Pinpoint the cell where the given text exists, returning its (x, y) midpoint coordinate. 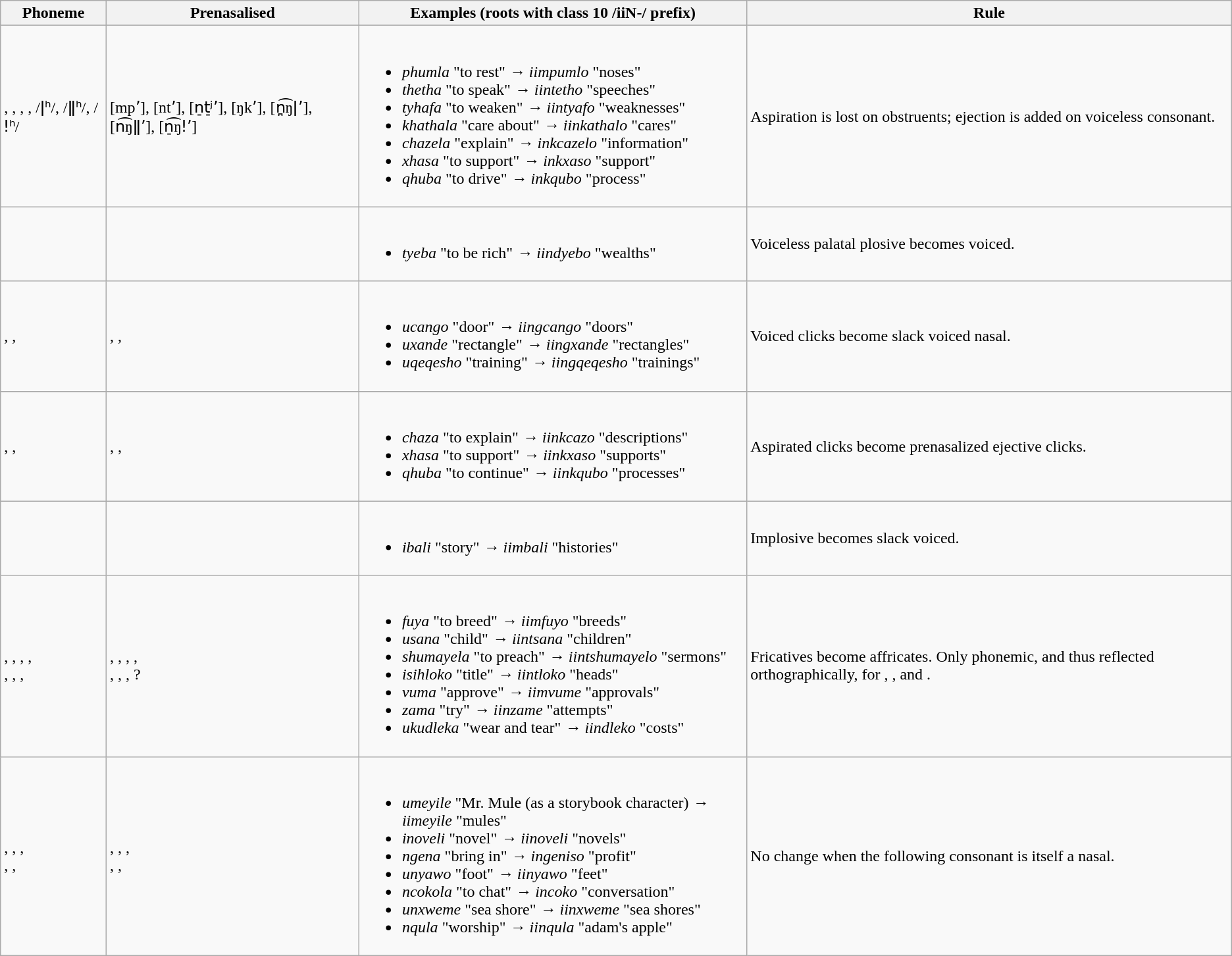
tyeba "to be rich" → iindyebo "wealths" (553, 244)
No change when the following consonant is itself a nasal. (989, 856)
[mpʼ], [ntʼ], [n̠t̠ʲʼ], [ŋkʼ], [n̪͡ŋǀʼ], [n͡ŋǁʼ], [n̠͡ŋǃʼ] (232, 116)
Voiceless palatal plosive becomes voiced. (989, 244)
Aspiration is lost on obstruents; ejection is added on voiceless consonant. (989, 116)
Phoneme (54, 13)
Voiced clicks become slack voiced nasal. (989, 336)
, , , , , , , (54, 666)
, , , , /ǀʰ/, /ǁʰ/, /ǃʰ/ (54, 116)
chaza "to explain" → iinkcazo "descriptions"xhasa "to support" → iinkxaso "supports"qhuba "to continue" → iinkqubo "processes" (553, 446)
Examples (roots with class 10 /iiN-/ prefix) (553, 13)
Fricatives become affricates. Only phonemic, and thus reflected orthographically, for , , and . (989, 666)
Aspirated clicks become prenasalized ejective clicks. (989, 446)
Implosive becomes slack voiced. (989, 539)
Prenasalised (232, 13)
Rule (989, 13)
, , , , , , , ? (232, 666)
ucango "door" → iingcango "doors"uxande "rectangle" → iingxande "rectangles"uqeqesho "training" → iingqeqesho "trainings" (553, 336)
ibali "story" → iimbali "histories" (553, 539)
